Output the (X, Y) coordinate of the center of the cell containing the given text.  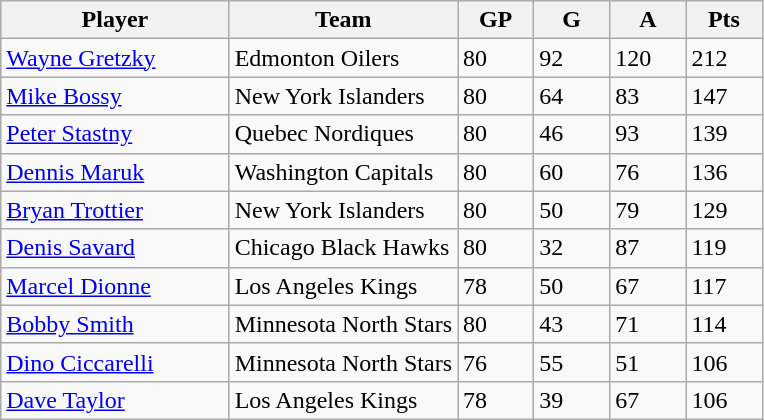
Peter Stastny (115, 134)
Dave Taylor (115, 400)
G (572, 20)
114 (724, 324)
39 (572, 400)
GP (496, 20)
Mike Bossy (115, 96)
60 (572, 172)
Denis Savard (115, 248)
139 (724, 134)
32 (572, 248)
Dino Ciccarelli (115, 362)
136 (724, 172)
212 (724, 58)
71 (648, 324)
147 (724, 96)
Pts (724, 20)
Bobby Smith (115, 324)
Wayne Gretzky (115, 58)
Dennis Maruk (115, 172)
A (648, 20)
129 (724, 210)
64 (572, 96)
Player (115, 20)
87 (648, 248)
Bryan Trottier (115, 210)
93 (648, 134)
Quebec Nordiques (343, 134)
117 (724, 286)
Chicago Black Hawks (343, 248)
Marcel Dionne (115, 286)
55 (572, 362)
92 (572, 58)
79 (648, 210)
46 (572, 134)
83 (648, 96)
Edmonton Oilers (343, 58)
Washington Capitals (343, 172)
43 (572, 324)
120 (648, 58)
51 (648, 362)
Team (343, 20)
119 (724, 248)
